Provide the (X, Y) coordinate of the cell's center where the given text is located.  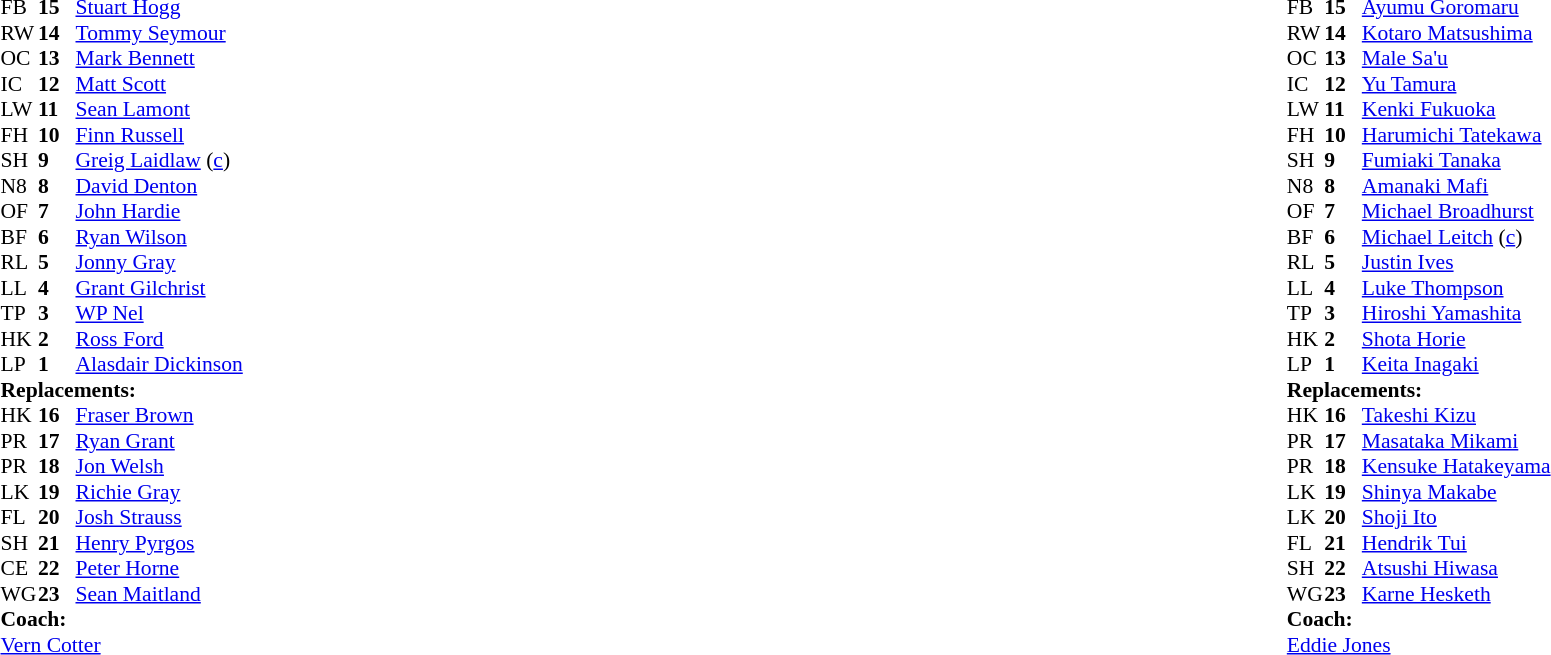
Takeshi Kizu (1456, 415)
Peter Horne (160, 569)
WP Nel (160, 313)
Fumiaki Tanaka (1456, 161)
Masataka Mikami (1456, 441)
Shoji Ito (1456, 517)
Greig Laidlaw (c) (160, 161)
CE (19, 569)
Sean Lamont (160, 109)
Karne Hesketh (1456, 594)
Michael Leitch (c) (1456, 237)
Ryan Wilson (160, 237)
Kenki Fukuoka (1456, 109)
Male Sa'u (1456, 59)
Ryan Grant (160, 441)
Atsushi Hiwasa (1456, 569)
Fraser Brown (160, 415)
Luke Thompson (1456, 288)
Jonny Gray (160, 263)
Kensuke Hatakeyama (1456, 467)
Harumichi Tatekawa (1456, 135)
Keita Inagaki (1456, 365)
Matt Scott (160, 84)
Finn Russell (160, 135)
Justin Ives (1456, 263)
Shinya Makabe (1456, 492)
Yu Tamura (1456, 84)
Mark Bennett (160, 59)
Kotaro Matsushima (1456, 33)
Ross Ford (160, 339)
Shota Horie (1456, 339)
Tommy Seymour (160, 33)
Jon Welsh (160, 467)
Alasdair Dickinson (160, 365)
Josh Strauss (160, 517)
David Denton (160, 186)
Hiroshi Yamashita (1456, 313)
Hendrik Tui (1456, 543)
John Hardie (160, 211)
Richie Gray (160, 492)
Grant Gilchrist (160, 288)
Henry Pyrgos (160, 543)
Michael Broadhurst (1456, 211)
Amanaki Mafi (1456, 186)
Sean Maitland (160, 594)
